Return (x, y) of the center of cell containing provided text 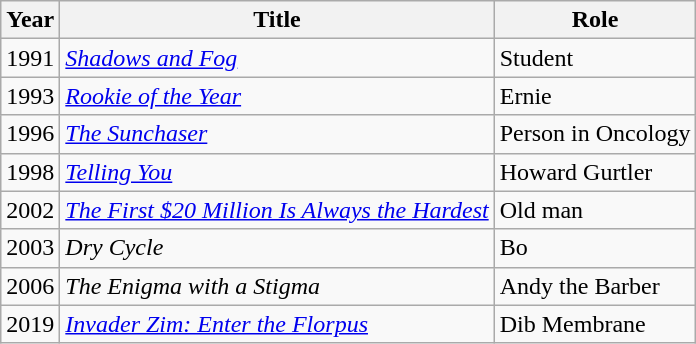
The Sunchaser (277, 134)
Old man (595, 210)
Year (30, 20)
2002 (30, 210)
1993 (30, 96)
Rookie of the Year (277, 96)
Role (595, 20)
Student (595, 58)
Howard Gurtler (595, 172)
Dry Cycle (277, 248)
Title (277, 20)
Ernie (595, 96)
Andy the Barber (595, 286)
1998 (30, 172)
1996 (30, 134)
Shadows and Fog (277, 58)
Invader Zim: Enter the Florpus (277, 324)
Dib Membrane (595, 324)
The First $20 Million Is Always the Hardest (277, 210)
2006 (30, 286)
1991 (30, 58)
2019 (30, 324)
Person in Oncology (595, 134)
The Enigma with a Stigma (277, 286)
Bo (595, 248)
2003 (30, 248)
Telling You (277, 172)
